Determine the [X, Y] coordinate at the center of the cell enclosing the given text.  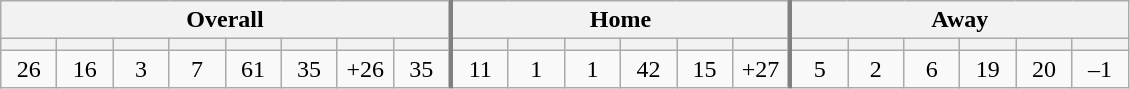
11 [480, 69]
5 [819, 69]
7 [197, 69]
15 [704, 69]
19 [988, 69]
42 [648, 69]
+27 [762, 69]
6 [932, 69]
26 [29, 69]
2 [876, 69]
Away [959, 20]
16 [85, 69]
Home [620, 20]
3 [141, 69]
Overall [226, 20]
–1 [1100, 69]
61 [253, 69]
+26 [365, 69]
20 [1044, 69]
